Extract the [X, Y] coordinate from the center of the cell holding the provided text.  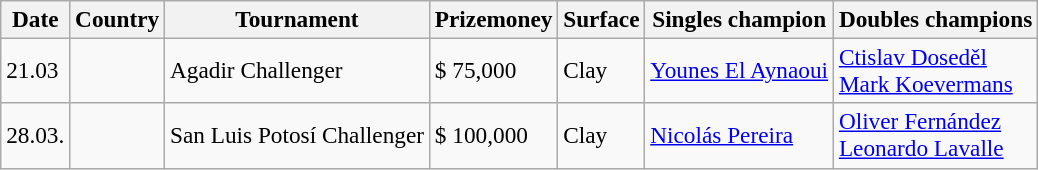
Singles champion [740, 19]
Agadir Challenger [298, 70]
Surface [602, 19]
Tournament [298, 19]
Date [36, 19]
Younes El Aynaoui [740, 70]
Prizemoney [493, 19]
Nicolás Pereira [740, 136]
$ 100,000 [493, 136]
$ 75,000 [493, 70]
28.03. [36, 136]
San Luis Potosí Challenger [298, 136]
Country [118, 19]
Oliver Fernández Leonardo Lavalle [935, 136]
Ctislav Doseděl Mark Koevermans [935, 70]
21.03 [36, 70]
Doubles champions [935, 19]
